Extract the [X, Y] coordinate from the center of the cell holding the provided text.  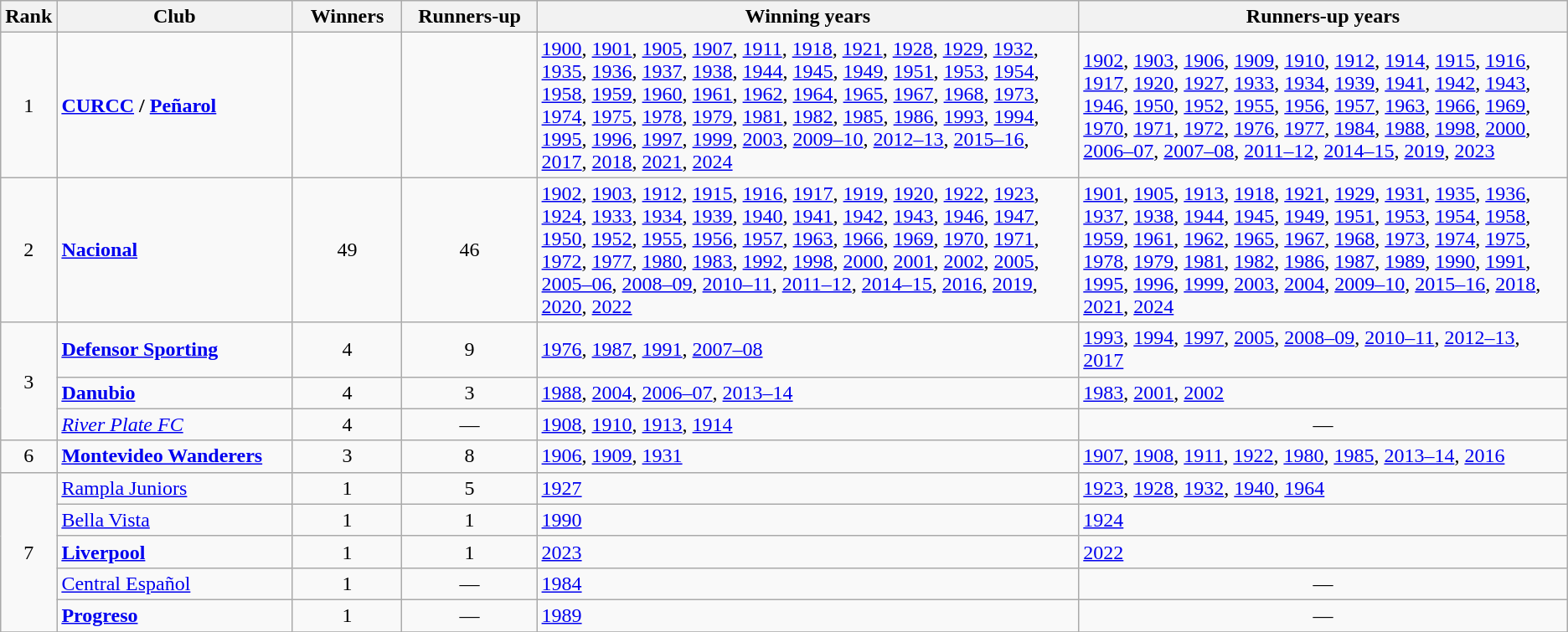
Danubio [174, 393]
5 [469, 488]
1924 [1323, 520]
River Plate FC [174, 424]
7 [28, 552]
Progreso [174, 615]
2 [28, 249]
1990 [807, 520]
Winners [347, 17]
9 [469, 350]
49 [347, 249]
Winning years [807, 17]
1976, 1987, 1991, 2007–08 [807, 350]
Runners-up years [1323, 17]
46 [469, 249]
CURCC / Peñarol [174, 105]
1993, 1994, 1997, 2005, 2008–09, 2010–11, 2012–13, 2017 [1323, 350]
1923, 1928, 1932, 1940, 1964 [1323, 488]
1908, 1910, 1913, 1914 [807, 424]
8 [469, 456]
Runners-up [469, 17]
Central Español [174, 583]
Rank [28, 17]
Defensor Sporting [174, 350]
6 [28, 456]
1907, 1908, 1911, 1922, 1980, 1985, 2013–14, 2016 [1323, 456]
2023 [807, 552]
Montevideo Wanderers [174, 456]
Rampla Juniors [174, 488]
1983, 2001, 2002 [1323, 393]
2022 [1323, 552]
1927 [807, 488]
Liverpool [174, 552]
1989 [807, 615]
1984 [807, 583]
1906, 1909, 1931 [807, 456]
Nacional [174, 249]
Club [174, 17]
1988, 2004, 2006–07, 2013–14 [807, 393]
Bella Vista [174, 520]
